Pinpoint the cell where the given text exists, returning its (x, y) midpoint coordinate. 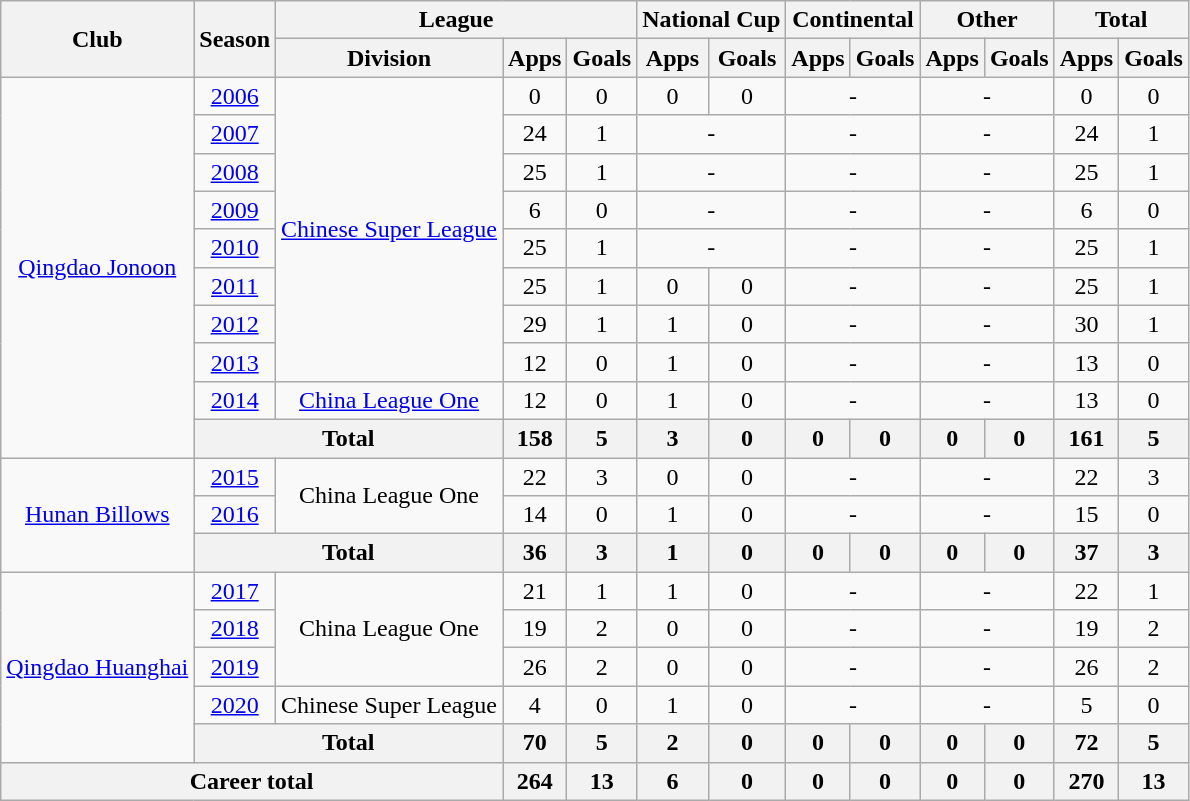
21 (535, 591)
Career total (252, 781)
2018 (235, 629)
2006 (235, 96)
264 (535, 781)
2010 (235, 248)
72 (1086, 743)
Division (390, 58)
15 (1086, 515)
30 (1086, 324)
70 (535, 743)
League (456, 20)
158 (535, 438)
4 (535, 705)
National Cup (712, 20)
2016 (235, 515)
2015 (235, 477)
Continental (853, 20)
Qingdao Jonoon (98, 268)
Other (987, 20)
2011 (235, 286)
Qingdao Huanghai (98, 667)
2007 (235, 134)
29 (535, 324)
37 (1086, 553)
2008 (235, 172)
2020 (235, 705)
Season (235, 39)
2019 (235, 667)
270 (1086, 781)
2012 (235, 324)
Hunan Billows (98, 515)
2009 (235, 210)
36 (535, 553)
14 (535, 515)
2014 (235, 400)
2013 (235, 362)
Club (98, 39)
161 (1086, 438)
2017 (235, 591)
